From the cell containing the given text, extract its center point as [x, y] coordinate. 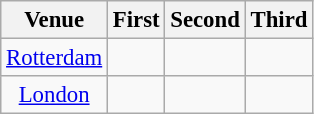
First [136, 20]
London [54, 95]
Second [205, 20]
Rotterdam [54, 58]
Third [279, 20]
Venue [54, 20]
